For the text-containing cell, return its midpoint in [x, y] coordinate format. 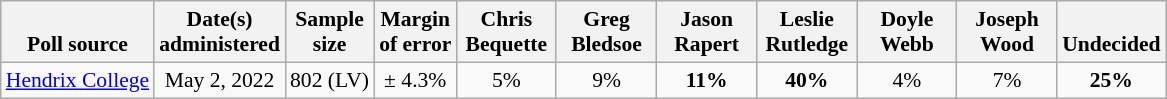
9% [606, 80]
± 4.3% [415, 80]
Samplesize [330, 32]
Undecided [1111, 32]
4% [907, 80]
LeslieRutledge [807, 32]
May 2, 2022 [220, 80]
802 (LV) [330, 80]
JasonRapert [707, 32]
5% [506, 80]
Poll source [78, 32]
ChrisBequette [506, 32]
7% [1007, 80]
40% [807, 80]
Date(s)administered [220, 32]
Marginof error [415, 32]
JosephWood [1007, 32]
DoyleWebb [907, 32]
Hendrix College [78, 80]
25% [1111, 80]
11% [707, 80]
GregBledsoe [606, 32]
